Return [x, y] of the center of cell containing provided text 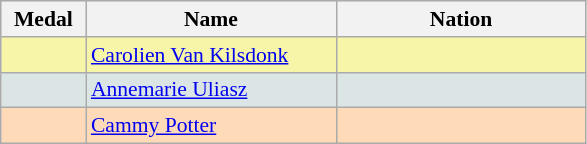
Nation [461, 19]
Cammy Potter [211, 126]
Carolien Van Kilsdonk [211, 55]
Medal [44, 19]
Name [211, 19]
Annemarie Uliasz [211, 90]
